Identify which cell holds the provided text, then report its [x, y] central coordinate. 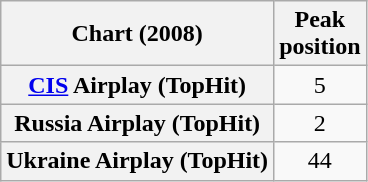
Chart (2008) [138, 34]
CIS Airplay (TopHit) [138, 85]
5 [320, 85]
Ukraine Airplay (TopHit) [138, 161]
2 [320, 123]
44 [320, 161]
Russia Airplay (TopHit) [138, 123]
Peakposition [320, 34]
